Return the [X, Y] coordinate for the center point of the cell that contains the specified text.  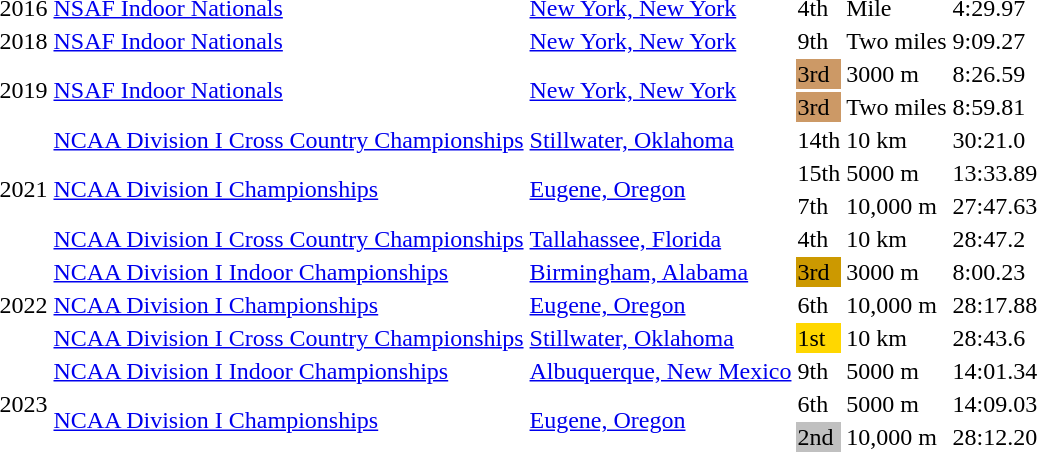
4th [819, 239]
14th [819, 140]
1st [819, 338]
Birmingham, Alabama [660, 272]
15th [819, 173]
7th [819, 206]
Albuquerque, New Mexico [660, 371]
2nd [819, 437]
Tallahassee, Florida [660, 239]
